Detect which cell encompasses the target text, then output its [x, y] center coordinate. 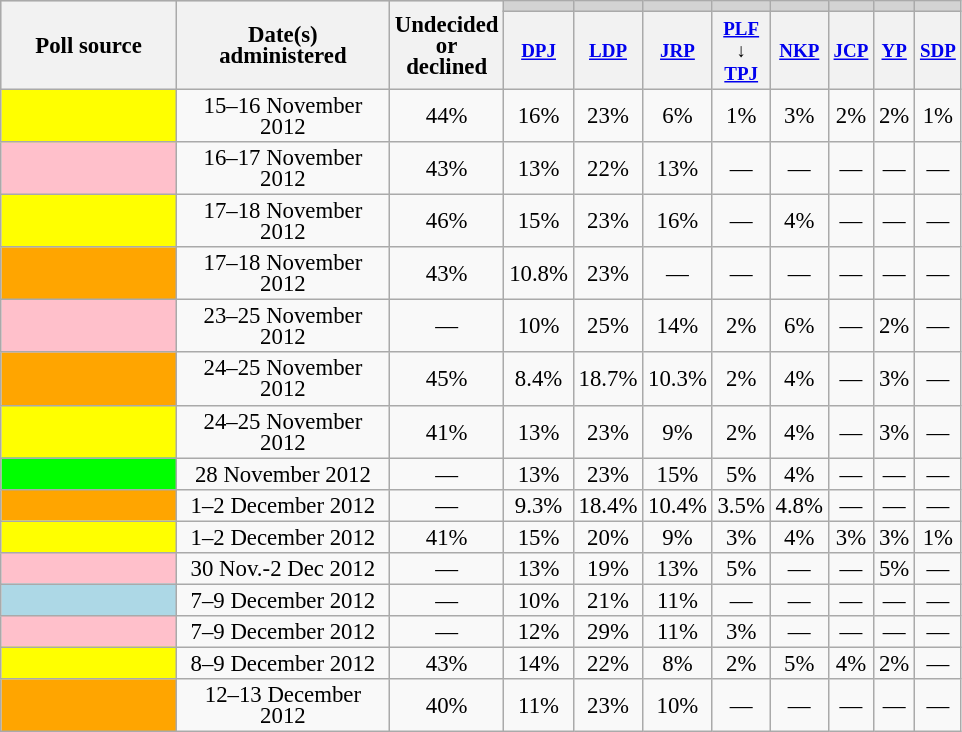
Undecided or declined [446, 46]
JCP [850, 51]
10.8% [538, 274]
10.3% [678, 380]
40% [446, 706]
8.4% [538, 380]
4.8% [799, 505]
18.4% [608, 505]
30 Nov.-2 Dec 2012 [282, 569]
15–16 November 2012 [282, 116]
12% [538, 632]
45% [446, 380]
16–17 November 2012 [282, 168]
46% [446, 222]
9.3% [538, 505]
18.7% [608, 380]
8–9 December 2012 [282, 663]
DPJ [538, 51]
20% [608, 537]
19% [608, 569]
8% [678, 663]
Poll source [89, 46]
25% [608, 326]
PLF↓TPJ [741, 51]
44% [446, 116]
LDP [608, 51]
28 November 2012 [282, 474]
10.4% [678, 505]
12–13 December 2012 [282, 706]
21% [608, 600]
SDP [938, 51]
29% [608, 632]
3.5% [741, 505]
Date(s)administered [282, 46]
23–25 November 2012 [282, 326]
NKP [799, 51]
JRP [678, 51]
YP [894, 51]
